Find where the given text appears and provide that cell's center as [x, y] coordinate. 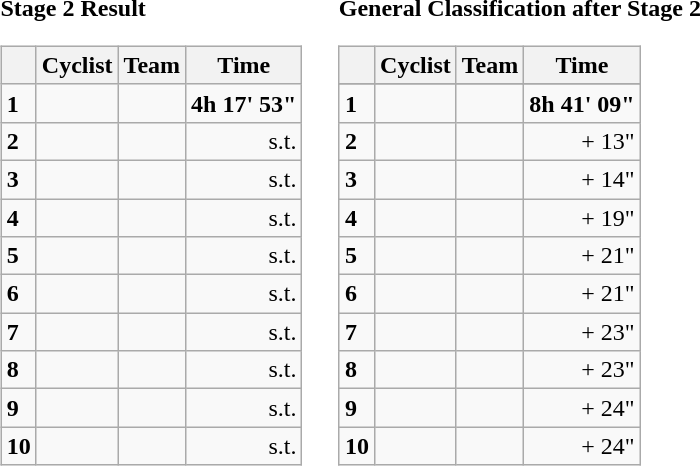
+ 19" [582, 217]
+ 14" [582, 179]
4h 17' 53" [244, 103]
8h 41' 09" [582, 103]
+ 13" [582, 141]
